Search for the cell housing the specified text and yield its [x, y] center coordinate. 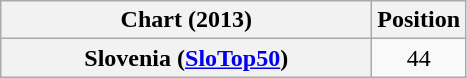
Slovenia (SloTop50) [186, 58]
Position [419, 20]
44 [419, 58]
Chart (2013) [186, 20]
